Detect which cell encompasses the target text, then output its (x, y) center coordinate. 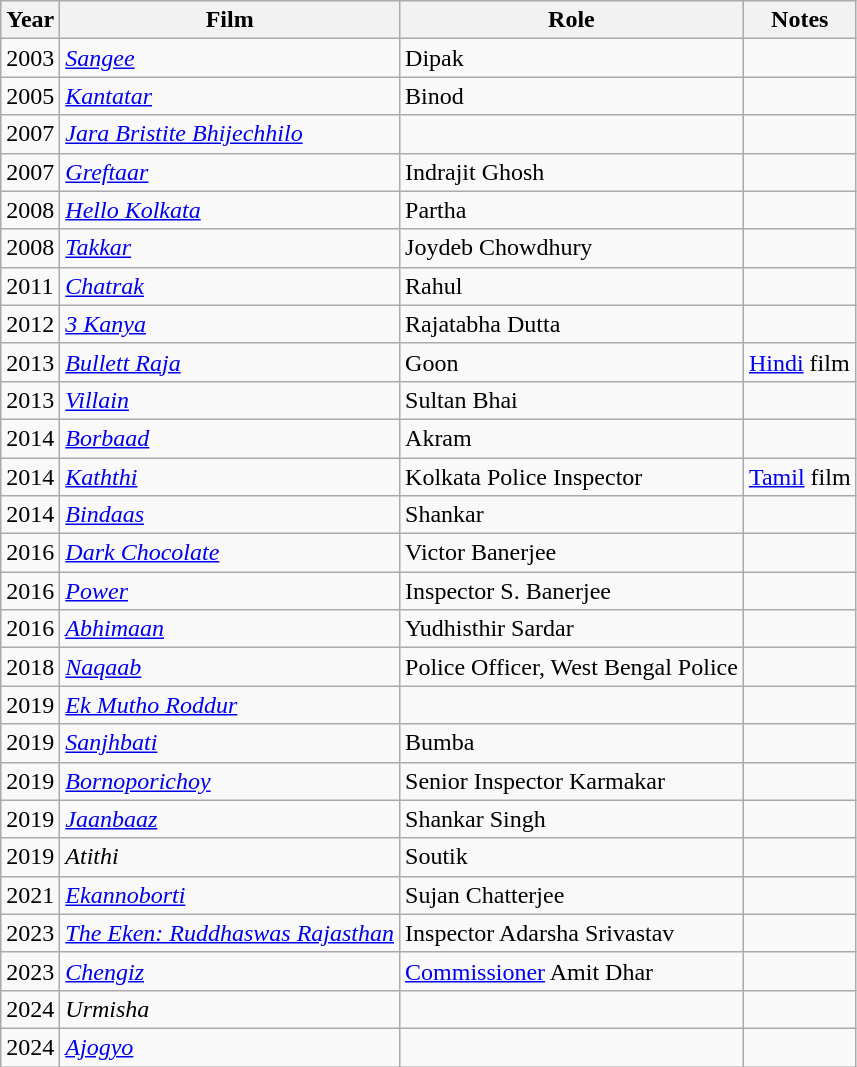
Power (230, 591)
Akram (572, 438)
Inspector Adarsha Srivastav (572, 933)
Joydeb Chowdhury (572, 248)
Police Officer, West Bengal Police (572, 667)
Sanjhbati (230, 743)
Kantatar (230, 96)
Indrajit Ghosh (572, 172)
Senior Inspector Karmakar (572, 781)
2012 (30, 324)
Jara Bristite Bhijechhilo (230, 134)
2005 (30, 96)
Inspector S. Banerjee (572, 591)
Urmisha (230, 1009)
2018 (30, 667)
Chatrak (230, 286)
Sultan Bhai (572, 400)
Rahul (572, 286)
Shankar Singh (572, 819)
Naqaab (230, 667)
Greftaar (230, 172)
Tamil film (800, 477)
Soutik (572, 857)
3 Kanya (230, 324)
Chengiz (230, 971)
Bindaas (230, 515)
Rajatabha Dutta (572, 324)
Ekannoborti (230, 895)
Atithi (230, 857)
Villain (230, 400)
Goon (572, 362)
Dark Chocolate (230, 553)
2003 (30, 58)
Binod (572, 96)
Shankar (572, 515)
Abhimaan (230, 629)
Victor Banerjee (572, 553)
Partha (572, 210)
Hello Kolkata (230, 210)
Notes (800, 20)
Bullett Raja (230, 362)
Commissioner Amit Dhar (572, 971)
Sangee (230, 58)
The Eken: Ruddhaswas Rajasthan (230, 933)
Ek Mutho Roddur (230, 705)
Hindi film (800, 362)
Film (230, 20)
Ajogyo (230, 1047)
Year (30, 20)
Role (572, 20)
Kolkata Police Inspector (572, 477)
2021 (30, 895)
Takkar (230, 248)
Yudhisthir Sardar (572, 629)
Bornoporichoy (230, 781)
Kaththi (230, 477)
2011 (30, 286)
Bumba (572, 743)
Sujan Chatterjee (572, 895)
Borbaad (230, 438)
Jaanbaaz (230, 819)
Dipak (572, 58)
